Provide the [x, y] coordinate of the cell's center where the given text is located.  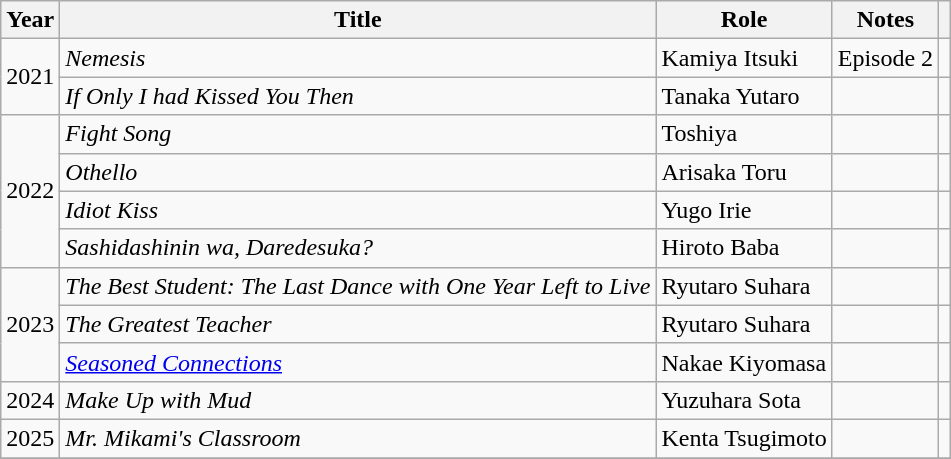
Idiot Kiss [358, 210]
Nemesis [358, 58]
2024 [30, 400]
2022 [30, 191]
Mr. Mikami's Classroom [358, 438]
2025 [30, 438]
Sashidashinin wa, Daredesuka? [358, 248]
Tanaka Yutaro [744, 96]
Yugo Irie [744, 210]
Notes [885, 20]
Fight Song [358, 134]
Toshiya [744, 134]
Episode 2 [885, 58]
2021 [30, 77]
If Only I had Kissed You Then [358, 96]
Title [358, 20]
Hiroto Baba [744, 248]
Kenta Tsugimoto [744, 438]
Make Up with Mud [358, 400]
Arisaka Toru [744, 172]
Seasoned Connections [358, 362]
Nakae Kiyomasa [744, 362]
Othello [358, 172]
The Greatest Teacher [358, 324]
Role [744, 20]
Kamiya Itsuki [744, 58]
The Best Student: The Last Dance with One Year Left to Live [358, 286]
Year [30, 20]
Yuzuhara Sota [744, 400]
2023 [30, 324]
